Pinpoint the cell where the given text exists, returning its [X, Y] midpoint coordinate. 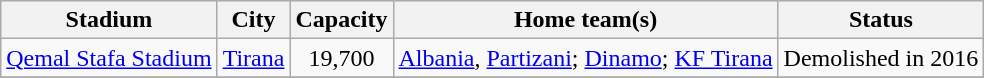
Demolished in 2016 [881, 58]
Capacity [342, 20]
City [254, 20]
Home team(s) [586, 20]
19,700 [342, 58]
Albania, Partizani; Dinamo; KF Tirana [586, 58]
Status [881, 20]
Qemal Stafa Stadium [109, 58]
Stadium [109, 20]
Tirana [254, 58]
